Pinpoint the cell where the given text exists, returning its [x, y] midpoint coordinate. 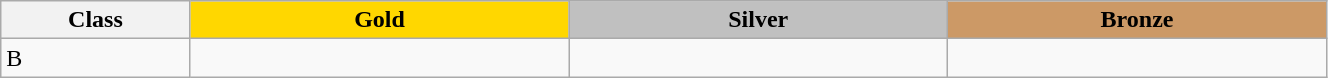
Gold [380, 20]
Bronze [1138, 20]
B [96, 58]
Class [96, 20]
Silver [758, 20]
